Search for the cell housing the specified text and yield its [x, y] center coordinate. 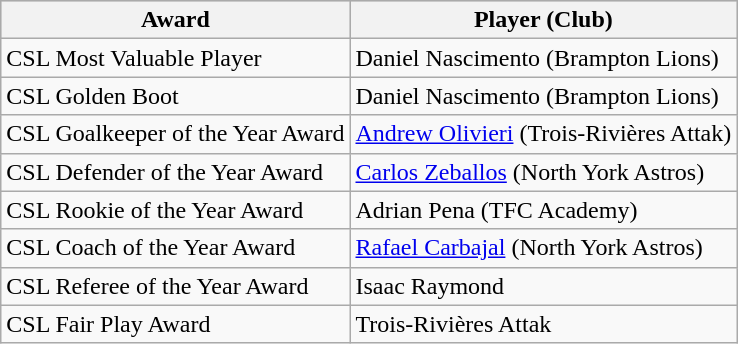
CSL Golden Boot [176, 96]
Isaac Raymond [544, 286]
CSL Defender of the Year Award [176, 172]
Award [176, 20]
Carlos Zeballos (North York Astros) [544, 172]
CSL Referee of the Year Award [176, 286]
Rafael Carbajal (North York Astros) [544, 248]
CSL Most Valuable Player [176, 58]
CSL Fair Play Award [176, 324]
Andrew Olivieri (Trois-Rivières Attak) [544, 134]
Trois-Rivières Attak [544, 324]
Player (Club) [544, 20]
CSL Coach of the Year Award [176, 248]
Adrian Pena (TFC Academy) [544, 210]
CSL Rookie of the Year Award [176, 210]
CSL Goalkeeper of the Year Award [176, 134]
